Return [x, y] of the center of cell containing provided text 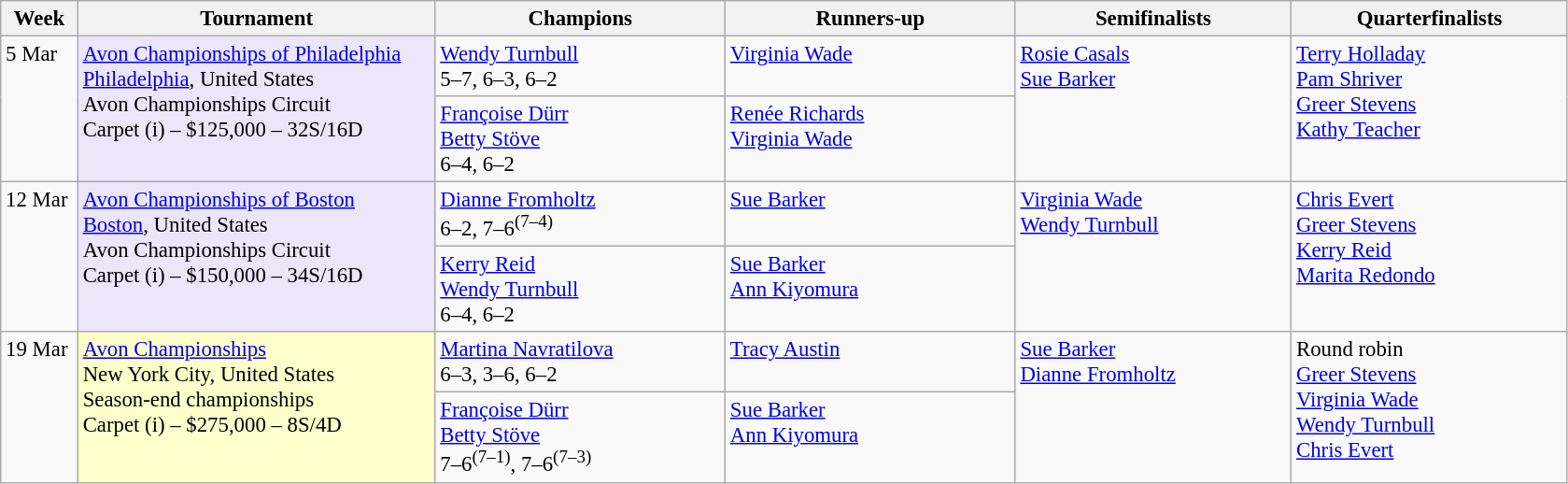
5 Mar [39, 109]
Chris Evert Greer Stevens Kerry Reid Marita Redondo [1430, 258]
Avon Championships New York City, United StatesSeason-end championshipsCarpet (i) – $275,000 – 8S/4D [256, 407]
Françoise Dürr Betty Stöve6–4, 6–2 [581, 139]
12 Mar [39, 258]
Virginia Wade Wendy Turnbull [1153, 258]
Tournament [256, 19]
Quarterfinalists [1430, 19]
Wendy Turnbull5–7, 6–3, 6–2 [581, 67]
Kerry Reid Wendy Turnbull6–4, 6–2 [581, 290]
Virginia Wade [870, 67]
Rosie Casals Sue Barker [1153, 109]
Terry Holladay Pam Shriver Greer Stevens Kathy Teacher [1430, 109]
19 Mar [39, 407]
Sue Barker Dianne Fromholtz [1153, 407]
Sue Barker [870, 215]
Françoise Dürr Betty Stöve7–6(7–1), 7–6(7–3) [581, 437]
Champions [581, 19]
Semifinalists [1153, 19]
Martina Navratilova 6–3, 3–6, 6–2 [581, 363]
Round robin Greer Stevens Virginia Wade Wendy Turnbull Chris Evert [1430, 407]
Avon Championships of Boston Boston, United StatesAvon Championships CircuitCarpet (i) – $150,000 – 34S/16D [256, 258]
Tracy Austin [870, 363]
Renée Richards Virginia Wade [870, 139]
Dianne Fromholtz6–2, 7–6(7–4) [581, 215]
Runners-up [870, 19]
Week [39, 19]
Avon Championships of Philadelphia Philadelphia, United StatesAvon Championships CircuitCarpet (i) – $125,000 – 32S/16D [256, 109]
